Return (x, y) of the center of cell containing provided text 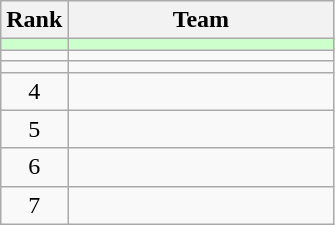
6 (34, 167)
5 (34, 129)
7 (34, 205)
4 (34, 91)
Team (201, 20)
Rank (34, 20)
